Extract the [x, y] coordinate from the center of the cell holding the provided text.  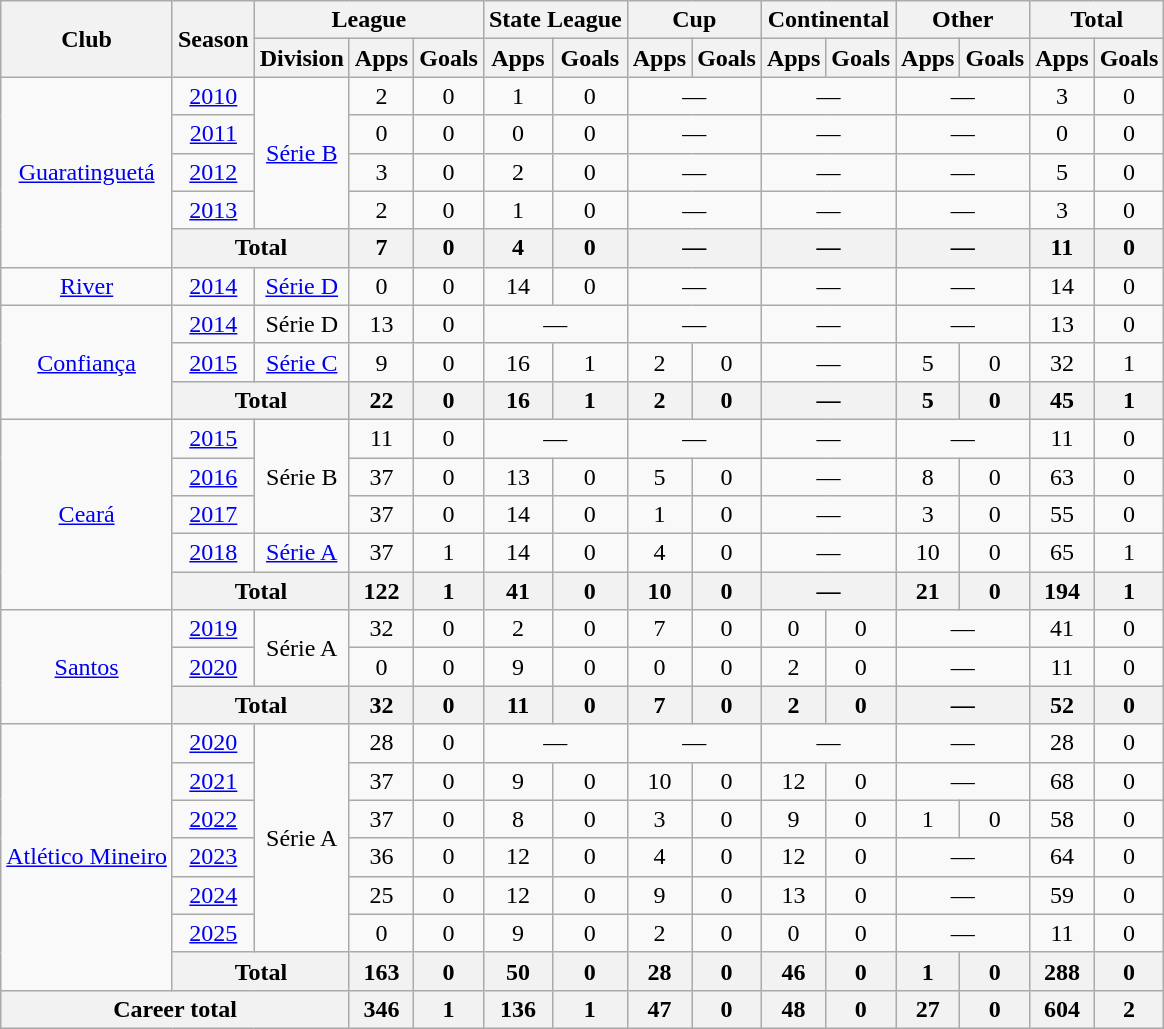
2012 [213, 172]
Other [963, 20]
2013 [213, 210]
Division [302, 58]
2021 [213, 781]
59 [1062, 895]
Season [213, 39]
27 [928, 1009]
122 [381, 591]
2024 [213, 895]
52 [1062, 705]
Confiança [87, 362]
River [87, 286]
68 [1062, 781]
2011 [213, 134]
Guaratinguetá [87, 172]
55 [1062, 515]
63 [1062, 477]
604 [1062, 1009]
2010 [213, 96]
194 [1062, 591]
65 [1062, 553]
2018 [213, 553]
50 [518, 971]
2016 [213, 477]
46 [793, 971]
64 [1062, 857]
163 [381, 971]
State League [555, 20]
Santos [87, 667]
48 [793, 1009]
Cup [694, 20]
45 [1062, 400]
2025 [213, 933]
2017 [213, 515]
Ceará [87, 514]
58 [1062, 819]
Career total [176, 1009]
League [368, 20]
346 [381, 1009]
288 [1062, 971]
36 [381, 857]
25 [381, 895]
Atlético Mineiro [87, 857]
2022 [213, 819]
2023 [213, 857]
Série C [302, 362]
136 [518, 1009]
21 [928, 591]
22 [381, 400]
Continental [828, 20]
Club [87, 39]
47 [659, 1009]
2019 [213, 629]
